Determine the [x, y] coordinate at the center of the cell enclosing the given text.  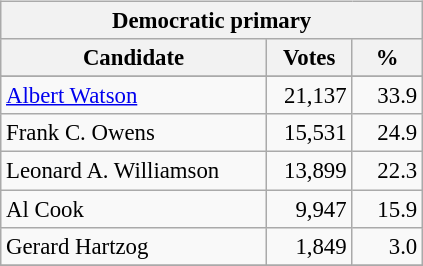
% [388, 58]
1,849 [309, 246]
13,899 [309, 171]
Leonard A. Williamson [134, 171]
15.9 [388, 209]
24.9 [388, 133]
22.3 [388, 171]
Votes [309, 58]
Gerard Hartzog [134, 246]
Frank C. Owens [134, 133]
21,137 [309, 96]
Candidate [134, 58]
15,531 [309, 133]
Al Cook [134, 209]
33.9 [388, 96]
Democratic primary [212, 21]
Albert Watson [134, 96]
9,947 [309, 209]
3.0 [388, 246]
